Capture the cell that displays the provided text and extract its [X, Y] central coordinate. 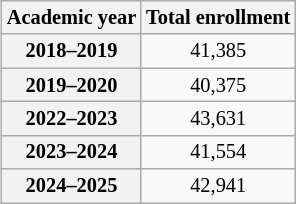
2022–2023 [72, 119]
2024–2025 [72, 186]
41,554 [218, 152]
Academic year [72, 18]
2023–2024 [72, 152]
42,941 [218, 186]
2018–2019 [72, 51]
Total enrollment [218, 18]
2019–2020 [72, 85]
41,385 [218, 51]
40,375 [218, 85]
43,631 [218, 119]
